Determine the (x, y) coordinate at the center of the cell enclosing the given text.  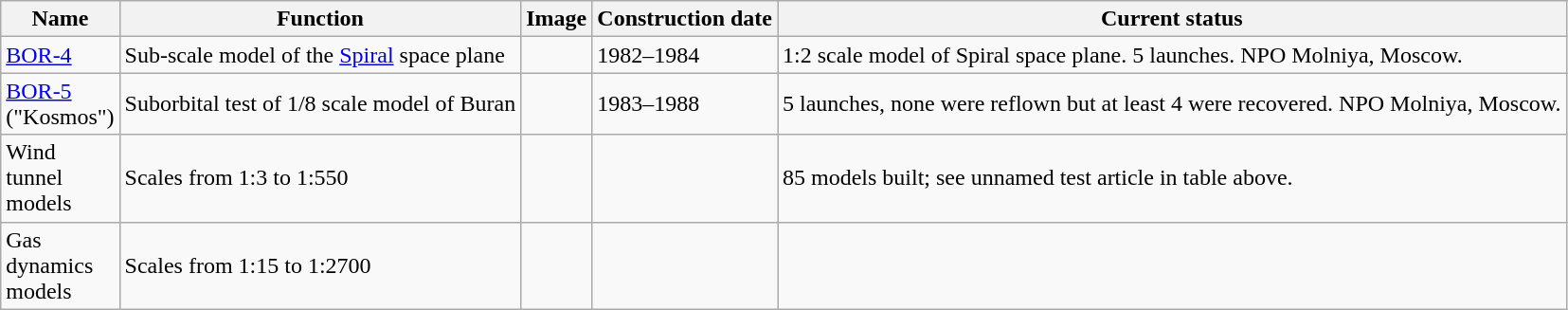
1:2 scale model of Spiral space plane. 5 launches. NPO Molniya, Moscow. (1171, 55)
BOR-4 (61, 55)
1982–1984 (685, 55)
Scales from 1:15 to 1:2700 (320, 265)
85 models built; see unnamed test article in table above. (1171, 178)
Suborbital test of 1/8 scale model of Buran (320, 104)
Construction date (685, 19)
Wind tunnel models (61, 178)
1983–1988 (685, 104)
BOR-5 ("Kosmos") (61, 104)
5 launches, none were reflown but at least 4 were recovered. NPO Molniya, Moscow. (1171, 104)
Name (61, 19)
Sub-scale model of the Spiral space plane (320, 55)
Gas dynamics models (61, 265)
Current status (1171, 19)
Function (320, 19)
Scales from 1:3 to 1:550 (320, 178)
Image (557, 19)
